Capture the cell that displays the provided text and extract its [x, y] central coordinate. 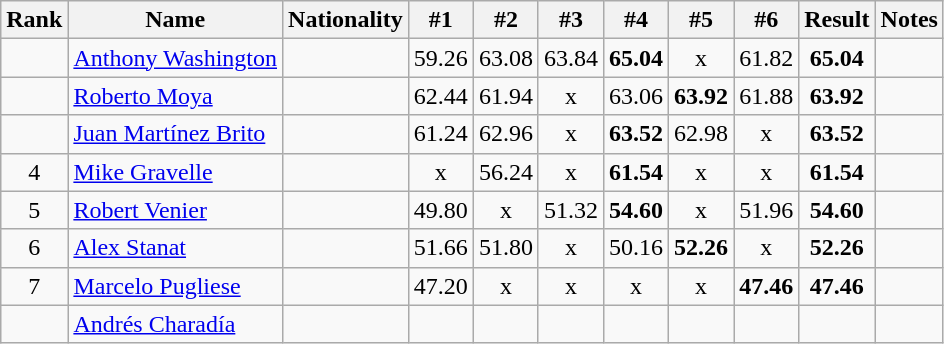
6 [34, 248]
47.20 [440, 286]
#2 [506, 20]
Juan Martínez Brito [176, 134]
#6 [766, 20]
5 [34, 210]
61.88 [766, 96]
Andrés Charadía [176, 324]
Mike Gravelle [176, 172]
62.96 [506, 134]
Alex Stanat [176, 248]
51.66 [440, 248]
62.98 [702, 134]
Anthony Washington [176, 58]
#5 [702, 20]
#4 [636, 20]
49.80 [440, 210]
Robert Venier [176, 210]
51.32 [570, 210]
59.26 [440, 58]
4 [34, 172]
Marcelo Pugliese [176, 286]
56.24 [506, 172]
Roberto Moya [176, 96]
61.82 [766, 58]
Notes [909, 20]
7 [34, 286]
50.16 [636, 248]
Name [176, 20]
Result [837, 20]
62.44 [440, 96]
Rank [34, 20]
61.24 [440, 134]
51.96 [766, 210]
63.08 [506, 58]
61.94 [506, 96]
63.84 [570, 58]
Nationality [346, 20]
#3 [570, 20]
63.06 [636, 96]
51.80 [506, 248]
#1 [440, 20]
